Identify which cell holds the provided text, then report its [x, y] central coordinate. 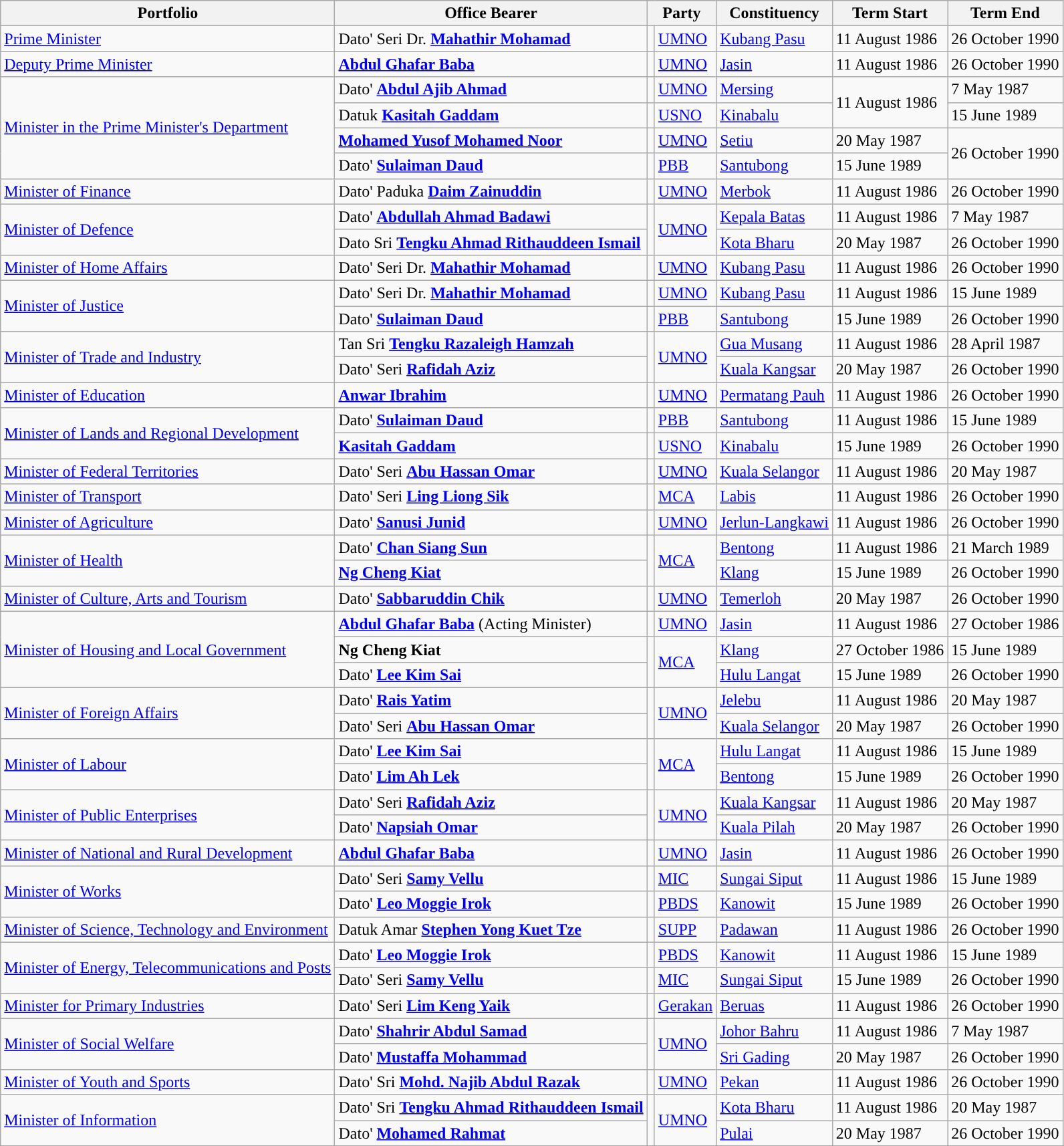
Deputy Prime Minister [168, 64]
Minister of Trade and Industry [168, 357]
Prime Minister [168, 39]
Minister of Works [168, 891]
Minister of Science, Technology and Environment [168, 929]
Mohamed Yusof Mohamed Noor [491, 140]
Minister of Transport [168, 497]
Gerakan [685, 1006]
Datuk Amar Stephen Yong Kuet Tze [491, 929]
Tan Sri Tengku Razaleigh Hamzah [491, 344]
Minister of Education [168, 395]
Minister of Youth and Sports [168, 1082]
Minister of Public Enterprises [168, 815]
Minister of Agriculture [168, 522]
Minister of Foreign Affairs [168, 713]
Minister of Culture, Arts and Tourism [168, 598]
Datuk Kasitah Gaddam [491, 115]
Dato' Abdullah Ahmad Badawi [491, 217]
Gua Musang [775, 344]
28 April 1987 [1005, 344]
Dato' Paduka Daim Zainuddin [491, 191]
Minister of Federal Territories [168, 471]
Dato' Shahrir Abdul Samad [491, 1031]
Minister of Information [168, 1120]
Minister of Labour [168, 764]
Minister in the Prime Minister's Department [168, 128]
Anwar Ibrahim [491, 395]
Dato' Sri Mohd. Najib Abdul Razak [491, 1082]
Padawan [775, 929]
Kepala Batas [775, 217]
Dato' Sabbaruddin Chik [491, 598]
Minister of Finance [168, 191]
Minister of Defence [168, 229]
Pulai [775, 1133]
Dato' Seri Ling Liong Sik [491, 497]
Pekan [775, 1082]
Labis [775, 497]
Dato' Napsiah Omar [491, 828]
Permatang Pauh [775, 395]
Minister of National and Rural Development [168, 853]
Minister of Energy, Telecommunications and Posts [168, 967]
Term Start [890, 13]
Kasitah Gaddam [491, 446]
Office Bearer [491, 13]
Jelebu [775, 700]
Kuala Pilah [775, 828]
Dato Sri Tengku Ahmad Rithauddeen Ismail [491, 242]
Dato' Abdul Ajib Ahmad [491, 90]
Dato' Mohamed Rahmat [491, 1133]
Abdul Ghafar Baba (Acting Minister) [491, 624]
Temerloh [775, 598]
Minister of Lands and Regional Development [168, 433]
Jerlun-Langkawi [775, 522]
Setiu [775, 140]
Dato' Lim Ah Lek [491, 777]
Minister for Primary Industries [168, 1006]
Sri Gading [775, 1056]
Party [682, 13]
Dato' Seri Lim Keng Yaik [491, 1006]
21 March 1989 [1005, 548]
Dato' Mustaffa Mohammad [491, 1056]
Minister of Justice [168, 306]
Constituency [775, 13]
Portfolio [168, 13]
Minister of Housing and Local Government [168, 649]
Minister of Social Welfare [168, 1044]
Johor Bahru [775, 1031]
Minister of Health [168, 560]
Term End [1005, 13]
Minister of Home Affairs [168, 267]
Dato' Sanusi Junid [491, 522]
Dato' Sri Tengku Ahmad Rithauddeen Ismail [491, 1107]
Beruas [775, 1006]
Merbok [775, 191]
SUPP [685, 929]
Dato' Rais Yatim [491, 700]
Mersing [775, 90]
Dato' Chan Siang Sun [491, 548]
